Find where the given text appears and provide that cell's center as [x, y] coordinate. 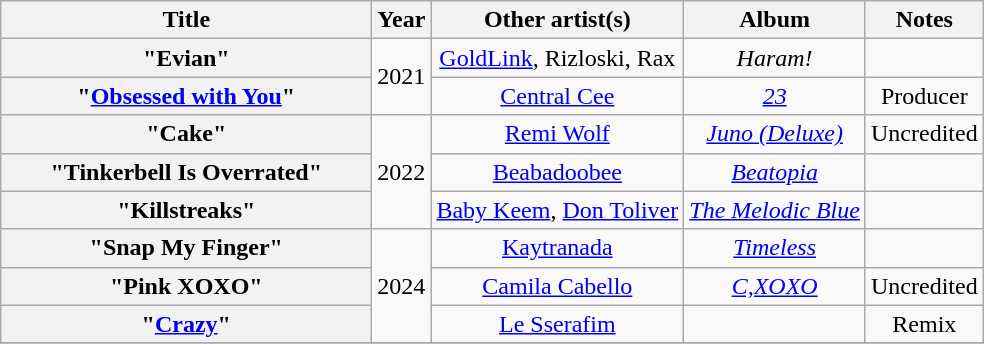
"Obsessed with You" [186, 96]
"Snap My Finger" [186, 248]
Notes [924, 20]
Beatopia [775, 172]
Kaytranada [558, 248]
Haram! [775, 58]
2022 [402, 172]
Timeless [775, 248]
Beabadoobee [558, 172]
Remi Wolf [558, 134]
C,XOXO [775, 286]
The Melodic Blue [775, 210]
"Tinkerbell Is Overrated" [186, 172]
Remix [924, 324]
Year [402, 20]
Other artist(s) [558, 20]
2021 [402, 77]
Baby Keem, Don Toliver [558, 210]
"Cake" [186, 134]
GoldLink, Rizloski, Rax [558, 58]
Le Sserafim [558, 324]
"Evian" [186, 58]
23 [775, 96]
"Crazy" [186, 324]
2024 [402, 286]
Juno (Deluxe) [775, 134]
Album [775, 20]
Title [186, 20]
"Killstreaks" [186, 210]
Camila Cabello [558, 286]
Central Cee [558, 96]
Producer [924, 96]
"Pink XOXO" [186, 286]
